Scan for the cell matching the given text and deliver its (X, Y) coordinate at center. 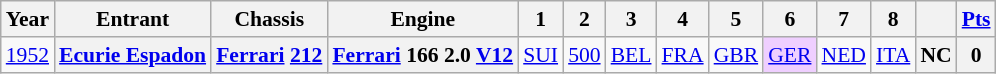
ITA (893, 55)
4 (683, 19)
NC (936, 55)
Ecurie Espadon (132, 55)
5 (736, 19)
1 (540, 19)
6 (790, 19)
2 (584, 19)
1952 (28, 55)
Ferrari 212 (269, 55)
BEL (632, 55)
Ferrari 166 2.0 V12 (422, 55)
FRA (683, 55)
GBR (736, 55)
NED (843, 55)
8 (893, 19)
3 (632, 19)
500 (584, 55)
Pts (976, 19)
7 (843, 19)
GER (790, 55)
Engine (422, 19)
Year (28, 19)
Entrant (132, 19)
Chassis (269, 19)
SUI (540, 55)
0 (976, 55)
